Provide the (x, y) coordinate of the cell's center where the given text is located.  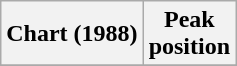
Chart (1988) (72, 34)
Peakposition (189, 34)
